Scan for the cell matching the given text and deliver its [X, Y] coordinate at center. 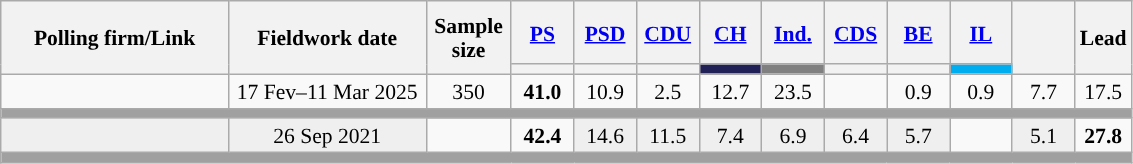
5.1 [1044, 136]
42.4 [542, 136]
12.7 [730, 91]
5.7 [918, 136]
10.9 [606, 91]
27.8 [1104, 136]
350 [468, 91]
14.6 [606, 136]
Ind. [794, 32]
PS [542, 32]
PSD [606, 32]
Fieldwork date [327, 38]
6.9 [794, 136]
Polling firm/Link [115, 38]
IL [982, 32]
17.5 [1104, 91]
7.4 [730, 136]
Sample size [468, 38]
CDS [856, 32]
23.5 [794, 91]
CDU [668, 32]
Lead [1104, 38]
11.5 [668, 136]
41.0 [542, 91]
CH [730, 32]
7.7 [1044, 91]
2.5 [668, 91]
26 Sep 2021 [327, 136]
BE [918, 32]
6.4 [856, 136]
17 Fev–11 Mar 2025 [327, 91]
